Provide the [X, Y] coordinate of the cell's center where the given text is located.  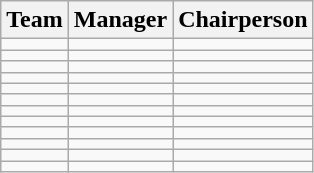
Manager [120, 20]
Chairperson [243, 20]
Team [35, 20]
